Find where the given text appears and provide that cell's center as [x, y] coordinate. 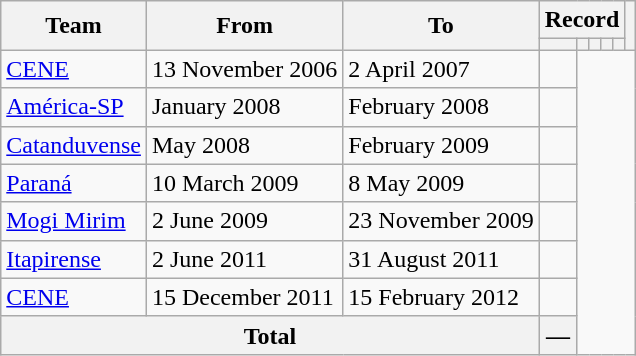
Paraná [74, 183]
10 March 2009 [244, 183]
Total [270, 335]
2 June 2011 [244, 259]
Catanduvense [74, 145]
31 August 2011 [441, 259]
13 November 2006 [244, 69]
February 2008 [441, 107]
Mogi Mirim [74, 221]
February 2009 [441, 145]
Record [582, 20]
— [558, 335]
América-SP [74, 107]
23 November 2009 [441, 221]
2 June 2009 [244, 221]
Team [74, 26]
May 2008 [244, 145]
8 May 2009 [441, 183]
15 December 2011 [244, 297]
Itapirense [74, 259]
From [244, 26]
15 February 2012 [441, 297]
To [441, 26]
2 April 2007 [441, 69]
January 2008 [244, 107]
